Provide the (x, y) coordinate of the cell's center where the given text is located.  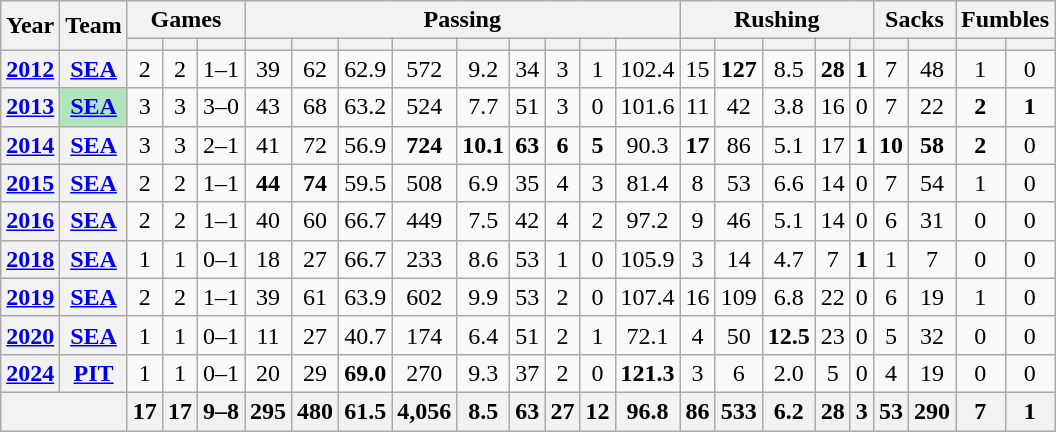
62.9 (366, 69)
7.5 (484, 221)
2020 (30, 335)
9.3 (484, 373)
34 (528, 69)
50 (738, 335)
63.9 (366, 297)
8.6 (484, 259)
9 (698, 221)
Team (94, 26)
90.3 (648, 145)
107.4 (648, 297)
32 (932, 335)
3.8 (788, 107)
44 (268, 183)
2015 (30, 183)
74 (316, 183)
8 (698, 183)
2024 (30, 373)
72 (316, 145)
2016 (30, 221)
Rushing (776, 20)
61 (316, 297)
Games (186, 20)
62 (316, 69)
10 (890, 145)
10.1 (484, 145)
6.4 (484, 335)
29 (316, 373)
233 (424, 259)
68 (316, 107)
43 (268, 107)
54 (932, 183)
35 (528, 183)
81.4 (648, 183)
PIT (94, 373)
3–0 (220, 107)
18 (268, 259)
58 (932, 145)
102.4 (648, 69)
23 (832, 335)
97.2 (648, 221)
15 (698, 69)
6.8 (788, 297)
20 (268, 373)
31 (932, 221)
105.9 (648, 259)
127 (738, 69)
6.6 (788, 183)
524 (424, 107)
6.9 (484, 183)
37 (528, 373)
2013 (30, 107)
61.5 (366, 411)
2018 (30, 259)
9.2 (484, 69)
6.2 (788, 411)
2–1 (220, 145)
449 (424, 221)
12 (598, 411)
56.9 (366, 145)
46 (738, 221)
4,056 (424, 411)
7.7 (484, 107)
59.5 (366, 183)
4.7 (788, 259)
96.8 (648, 411)
174 (424, 335)
63.2 (366, 107)
Sacks (914, 20)
270 (424, 373)
480 (316, 411)
508 (424, 183)
2.0 (788, 373)
101.6 (648, 107)
2014 (30, 145)
60 (316, 221)
295 (268, 411)
109 (738, 297)
12.5 (788, 335)
290 (932, 411)
69.0 (366, 373)
602 (424, 297)
48 (932, 69)
72.1 (648, 335)
121.3 (648, 373)
40 (268, 221)
40.7 (366, 335)
2019 (30, 297)
Year (30, 26)
Passing (463, 20)
2012 (30, 69)
41 (268, 145)
533 (738, 411)
724 (424, 145)
572 (424, 69)
9.9 (484, 297)
Fumbles (1006, 20)
9–8 (220, 411)
